Return the [x, y] coordinate for the center point of the cell that contains the specified text.  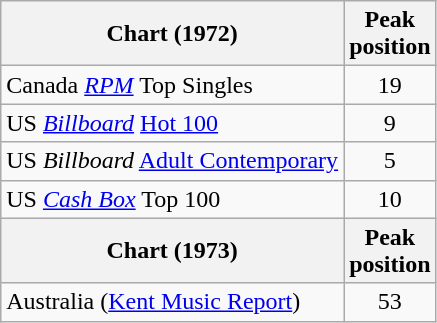
53 [390, 302]
US Billboard Hot 100 [172, 123]
19 [390, 85]
5 [390, 161]
Chart (1972) [172, 34]
10 [390, 199]
Canada RPM Top Singles [172, 85]
US Billboard Adult Contemporary [172, 161]
9 [390, 123]
Chart (1973) [172, 250]
Australia (Kent Music Report) [172, 302]
US Cash Box Top 100 [172, 199]
